Provide the (x, y) coordinate of the cell's center where the given text is located.  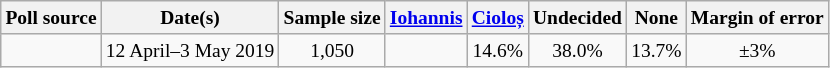
38.0% (577, 50)
Undecided (577, 18)
Iohannis (426, 18)
Margin of error (757, 18)
12 April–3 May 2019 (190, 50)
Date(s) (190, 18)
Poll source (51, 18)
1,050 (332, 50)
Sample size (332, 18)
None (657, 18)
13.7% (657, 50)
Cioloș (498, 18)
14.6% (498, 50)
±3% (757, 50)
